Provide the (X, Y) coordinate of the cell's center where the given text is located.  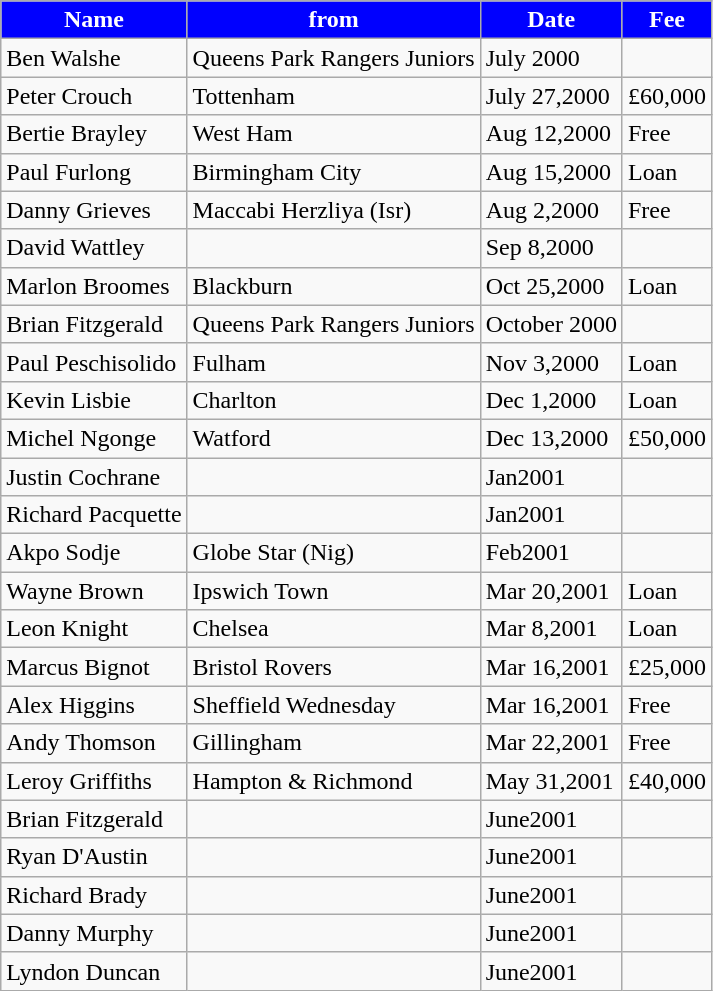
Tottenham (334, 96)
£25,000 (666, 667)
Justin Cochrane (94, 477)
Ipswich Town (334, 591)
Paul Furlong (94, 172)
Akpo Sodje (94, 553)
Hampton & Richmond (334, 781)
Dec 1,2000 (551, 400)
Nov 3,2000 (551, 362)
Sep 8,2000 (551, 248)
Fee (666, 20)
Maccabi Herzliya (Isr) (334, 210)
July 27,2000 (551, 96)
£50,000 (666, 438)
Mar 8,2001 (551, 629)
£40,000 (666, 781)
Leroy Griffiths (94, 781)
July 2000 (551, 58)
Kevin Lisbie (94, 400)
£60,000 (666, 96)
from (334, 20)
Wayne Brown (94, 591)
Fulham (334, 362)
Aug 2,2000 (551, 210)
Mar 20,2001 (551, 591)
Oct 25,2000 (551, 286)
Date (551, 20)
Leon Knight (94, 629)
Name (94, 20)
Danny Murphy (94, 933)
Mar 22,2001 (551, 743)
Ryan D'Austin (94, 857)
Marlon Broomes (94, 286)
Alex Higgins (94, 705)
Michel Ngonge (94, 438)
Birmingham City (334, 172)
Bertie Brayley (94, 134)
Blackburn (334, 286)
May 31,2001 (551, 781)
David Wattley (94, 248)
Globe Star (Nig) (334, 553)
Charlton (334, 400)
Chelsea (334, 629)
West Ham (334, 134)
Marcus Bignot (94, 667)
Andy Thomson (94, 743)
October 2000 (551, 324)
Sheffield Wednesday (334, 705)
Feb2001 (551, 553)
Dec 13,2000 (551, 438)
Ben Walshe (94, 58)
Paul Peschisolido (94, 362)
Richard Brady (94, 895)
Richard Pacquette (94, 515)
Lyndon Duncan (94, 971)
Bristol Rovers (334, 667)
Aug 15,2000 (551, 172)
Watford (334, 438)
Danny Grieves (94, 210)
Peter Crouch (94, 96)
Gillingham (334, 743)
Aug 12,2000 (551, 134)
